Search for the cell housing the specified text and yield its (x, y) center coordinate. 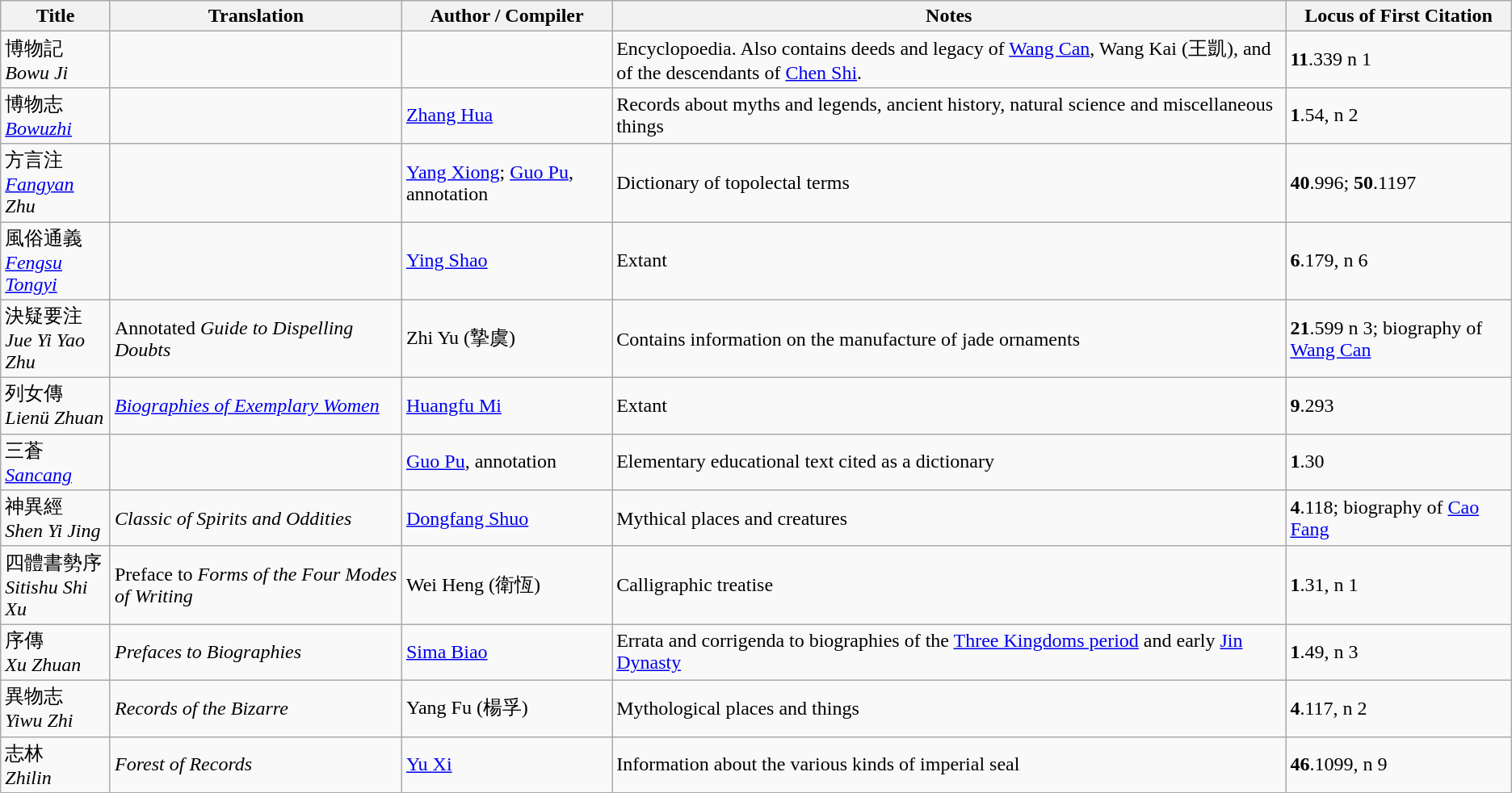
Prefaces to Biographies (255, 652)
Elementary educational text cited as a dictionary (949, 462)
Mythological places and things (949, 708)
神異經 Shen Yi Jing (56, 518)
46.1099, n 9 (1399, 765)
Yu Xi (506, 765)
Dictionary of topolectal terms (949, 183)
志林 Zhilin (56, 765)
1.54, n 2 (1399, 115)
Biographies of Exemplary Women (255, 406)
Zhang Hua (506, 115)
Guo Pu, annotation (506, 462)
Records of the Bizarre (255, 708)
Yang Fu (楊孚) (506, 708)
Ying Shao (506, 260)
風俗通義 Fengsu Tongyi (56, 260)
Wei Heng (衛恆) (506, 585)
序傳 Xu Zhuan (56, 652)
三蒼 Sancang (56, 462)
Zhi Yu (摯虞) (506, 339)
Records about myths and legends, ancient history, natural science and miscellaneous things (949, 115)
Calligraphic treatise (949, 585)
9.293 (1399, 406)
Annotated Guide to Dispelling Doubts (255, 339)
Errata and corrigenda to biographies of the Three Kingdoms period and early Jin Dynasty (949, 652)
博物記 Bowu Ji (56, 60)
Translation (255, 16)
Author / Compiler (506, 16)
異物志 Yiwu Zhi (56, 708)
Forest of Records (255, 765)
方言注 Fangyan Zhu (56, 183)
Notes (949, 16)
四體書勢序 Sitishu Shi Xu (56, 585)
4.118; biography of Cao Fang (1399, 518)
決疑要注 Jue Yi Yao Zhu (56, 339)
6.179, n 6 (1399, 260)
Contains information on the manufacture of jade ornaments (949, 339)
21.599 n 3; biography of Wang Can (1399, 339)
1.31, n 1 (1399, 585)
4.117, n 2 (1399, 708)
博物志 Bowuzhi (56, 115)
Preface to Forms of the Four Modes of Writing (255, 585)
Sima Biao (506, 652)
Huangfu Mi (506, 406)
Information about the various kinds of imperial seal (949, 765)
40.996; 50.1197 (1399, 183)
Encyclopoedia. Also contains deeds and legacy of Wang Can, Wang Kai (王凱), and of the descendants of Chen Shi. (949, 60)
1.49, n 3 (1399, 652)
11.339 n 1 (1399, 60)
Classic of Spirits and Oddities (255, 518)
Title (56, 16)
1.30 (1399, 462)
Dongfang Shuo (506, 518)
Locus of First Citation (1399, 16)
Mythical places and creatures (949, 518)
Yang Xiong; Guo Pu, annotation (506, 183)
列女傳 Lienü Zhuan (56, 406)
